For the text-containing cell, return its midpoint in (X, Y) coordinate format. 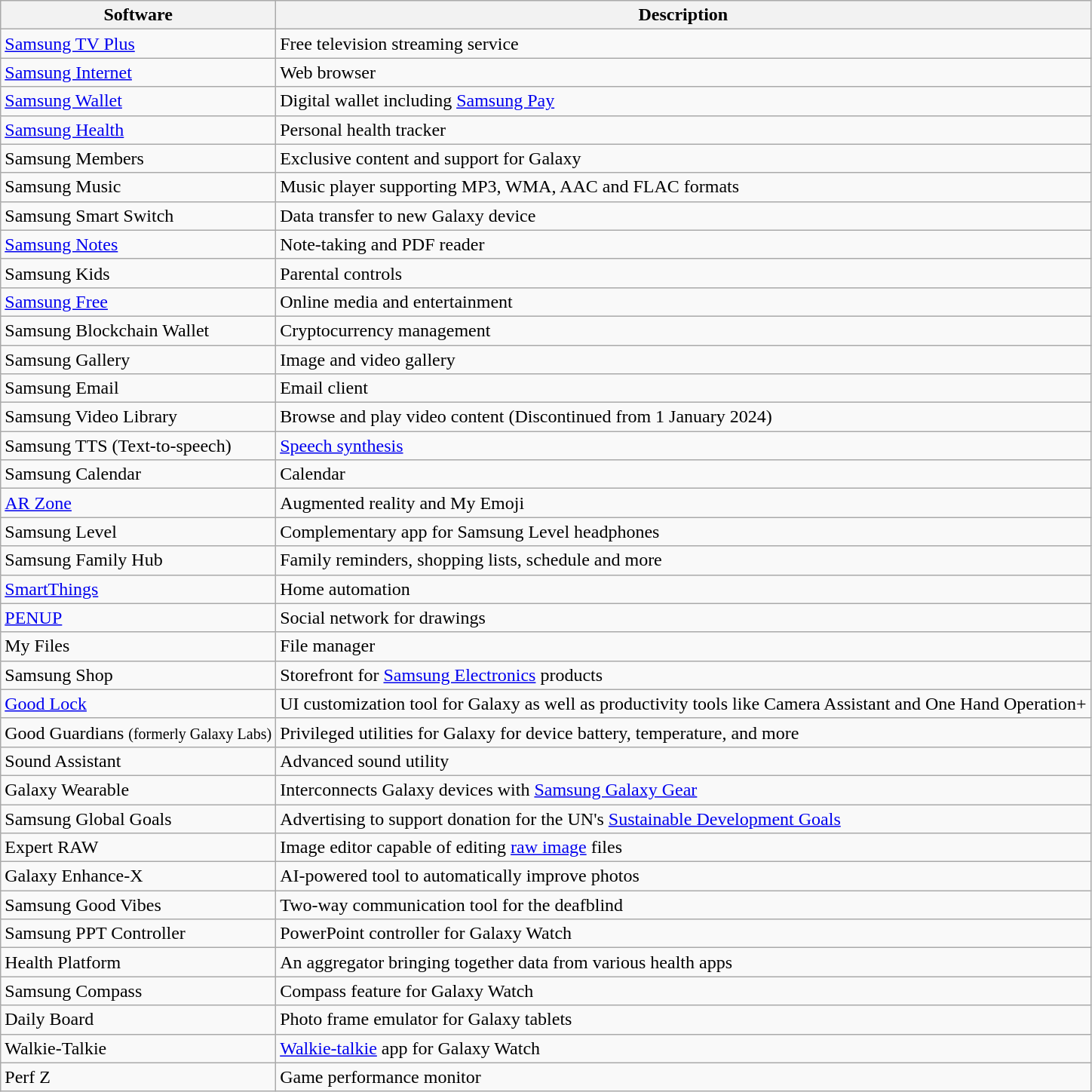
Parental controls (683, 273)
Privileged utilities for Galaxy for device battery, temperature, and more (683, 732)
Expert RAW (139, 848)
Image editor capable of editing raw image files (683, 848)
PENUP (139, 618)
My Files (139, 646)
Email client (683, 388)
Game performance monitor (683, 1077)
Samsung Shop (139, 675)
Perf Z (139, 1077)
PowerPoint controller for Galaxy Watch (683, 934)
Galaxy Enhance-X (139, 876)
Data transfer to new Galaxy device (683, 216)
SmartThings (139, 589)
Walkie-Talkie (139, 1048)
Advanced sound utility (683, 761)
Samsung Calendar (139, 474)
File manager (683, 646)
Samsung Level (139, 532)
Samsung Notes (139, 244)
Daily Board (139, 1020)
Samsung Music (139, 187)
Health Platform (139, 962)
Cryptocurrency management (683, 330)
Samsung Good Vibes (139, 905)
Two-way communication tool for the deafblind (683, 905)
Storefront for Samsung Electronics products (683, 675)
Browse and play video content (Discontinued from 1 January 2024) (683, 417)
AI-powered tool to automatically improve photos (683, 876)
Sound Assistant (139, 761)
Online media and entertainment (683, 302)
Samsung PPT Controller (139, 934)
Augmented reality and My Emoji (683, 503)
Interconnects Galaxy devices with Samsung Galaxy Gear (683, 790)
Description (683, 15)
Digital wallet including Samsung Pay (683, 101)
Good Guardians (formerly Galaxy Labs) (139, 732)
Samsung Global Goals (139, 818)
Note-taking and PDF reader (683, 244)
Samsung Health (139, 130)
Calendar (683, 474)
Photo frame emulator for Galaxy tablets (683, 1020)
Social network for drawings (683, 618)
Speech synthesis (683, 446)
Samsung Video Library (139, 417)
Samsung Compass (139, 991)
Samsung Email (139, 388)
Walkie-talkie app for Galaxy Watch (683, 1048)
Galaxy Wearable (139, 790)
An aggregator bringing together data from various health apps (683, 962)
Software (139, 15)
Personal health tracker (683, 130)
Image and video gallery (683, 360)
Samsung Members (139, 158)
Samsung Kids (139, 273)
Samsung TTS (Text-to-speech) (139, 446)
Free television streaming service (683, 44)
Complementary app for Samsung Level headphones (683, 532)
Samsung Family Hub (139, 560)
AR Zone (139, 503)
Compass feature for Galaxy Watch (683, 991)
Family reminders, shopping lists, schedule and more (683, 560)
Music player supporting MP3, WMA, AAC and FLAC formats (683, 187)
Advertising to support donation for the UN's Sustainable Development Goals (683, 818)
UI customization tool for Galaxy as well as productivity tools like Camera Assistant and One Hand Operation+ (683, 704)
Web browser (683, 72)
Samsung Blockchain Wallet (139, 330)
Home automation (683, 589)
Samsung Wallet (139, 101)
Samsung Free (139, 302)
Samsung TV Plus (139, 44)
Samsung Internet (139, 72)
Good Lock (139, 704)
Samsung Gallery (139, 360)
Exclusive content and support for Galaxy (683, 158)
Samsung Smart Switch (139, 216)
